Output the (x, y) coordinate of the center of the cell containing the given text.  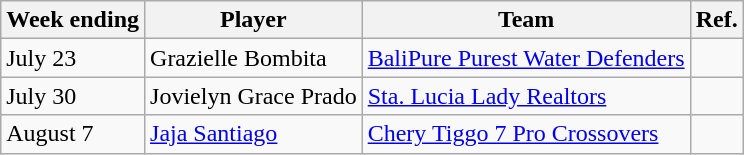
Team (526, 20)
Jovielyn Grace Prado (254, 96)
Grazielle Bombita (254, 58)
Week ending (73, 20)
Chery Tiggo 7 Pro Crossovers (526, 134)
Ref. (716, 20)
August 7 (73, 134)
July 30 (73, 96)
July 23 (73, 58)
BaliPure Purest Water Defenders (526, 58)
Sta. Lucia Lady Realtors (526, 96)
Player (254, 20)
Jaja Santiago (254, 134)
